Determine the [X, Y] coordinate at the center of the cell enclosing the given text.  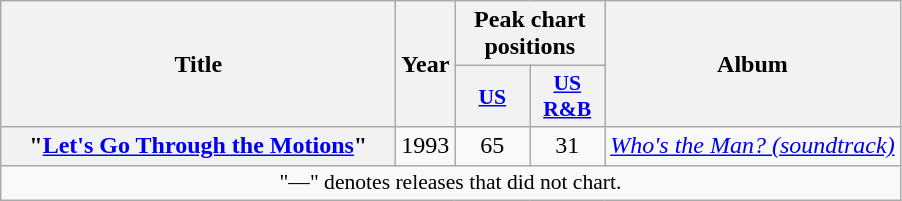
"—" denotes releases that did not chart. [450, 183]
Title [198, 64]
Year [426, 64]
US [492, 96]
65 [492, 146]
Peak chart positions [530, 34]
31 [568, 146]
"Let's Go Through the Motions" [198, 146]
US R&B [568, 96]
1993 [426, 146]
Album [752, 64]
Who's the Man? (soundtrack) [752, 146]
